Extract the (X, Y) coordinate from the center of the cell holding the provided text.  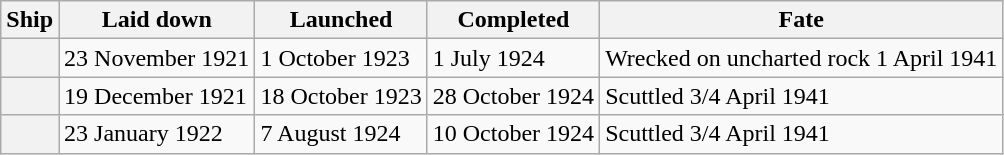
23 November 1921 (157, 58)
28 October 1924 (513, 96)
Ship (30, 20)
Completed (513, 20)
1 October 1923 (341, 58)
23 January 1922 (157, 134)
1 July 1924 (513, 58)
Wrecked on uncharted rock 1 April 1941 (802, 58)
19 December 1921 (157, 96)
Laid down (157, 20)
Launched (341, 20)
18 October 1923 (341, 96)
Fate (802, 20)
10 October 1924 (513, 134)
7 August 1924 (341, 134)
